Scan for the cell matching the given text and deliver its [X, Y] coordinate at center. 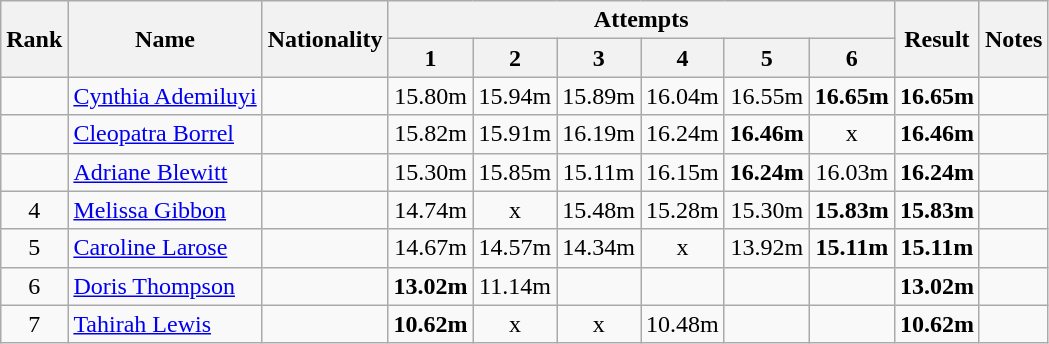
16.55m [766, 96]
15.82m [430, 134]
14.74m [430, 210]
Attempts [641, 20]
10.48m [683, 324]
15.85m [515, 172]
Result [936, 39]
11.14m [515, 286]
15.94m [515, 96]
Rank [34, 39]
Nationality [325, 39]
Cleopatra Borrel [165, 134]
Name [165, 39]
14.67m [430, 248]
15.89m [599, 96]
Melissa Gibbon [165, 210]
15.48m [599, 210]
16.15m [683, 172]
15.80m [430, 96]
Notes [1013, 39]
16.19m [599, 134]
1 [430, 58]
Adriane Blewitt [165, 172]
Cynthia Ademiluyi [165, 96]
Doris Thompson [165, 286]
14.57m [515, 248]
7 [34, 324]
15.91m [515, 134]
2 [515, 58]
3 [599, 58]
15.28m [683, 210]
Tahirah Lewis [165, 324]
14.34m [599, 248]
Caroline Larose [165, 248]
16.03m [852, 172]
13.92m [766, 248]
16.04m [683, 96]
